Locate the cell with the specified text and output its [x, y] center coordinate. 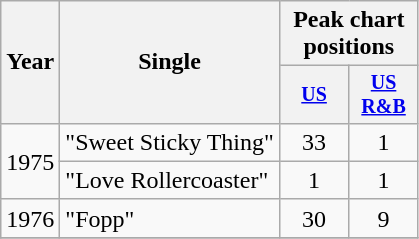
"Fopp" [170, 218]
30 [314, 218]
US [314, 94]
Peak chart positions [348, 34]
1975 [30, 161]
Single [170, 62]
1976 [30, 218]
"Sweet Sticky Thing" [170, 142]
9 [384, 218]
33 [314, 142]
Year [30, 62]
USR&B [384, 94]
"Love Rollercoaster" [170, 180]
